Identify which cell holds the provided text, then report its (x, y) central coordinate. 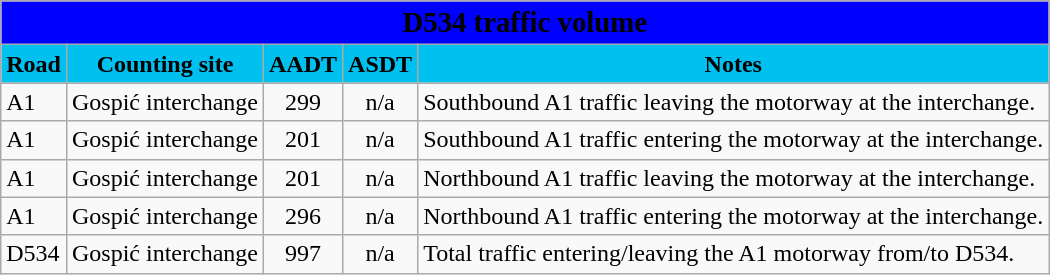
Total traffic entering/leaving the A1 motorway from/to D534. (734, 254)
299 (302, 102)
D534 (34, 254)
Southbound A1 traffic entering the motorway at the interchange. (734, 140)
Northbound A1 traffic leaving the motorway at the interchange. (734, 178)
997 (302, 254)
Counting site (164, 64)
AADT (302, 64)
Northbound A1 traffic entering the motorway at the interchange. (734, 216)
Southbound A1 traffic leaving the motorway at the interchange. (734, 102)
Road (34, 64)
Notes (734, 64)
ASDT (380, 64)
D534 traffic volume (525, 23)
296 (302, 216)
